For the text-containing cell, return its midpoint in (x, y) coordinate format. 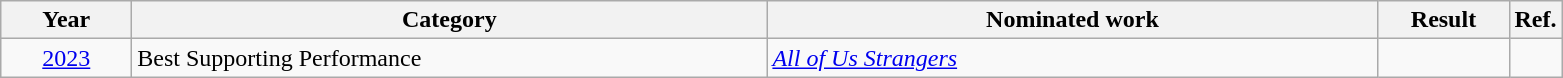
Year (66, 20)
All of Us Strangers (1072, 58)
Best Supporting Performance (450, 58)
Nominated work (1072, 20)
Category (450, 20)
Ref. (1536, 20)
Result (1444, 20)
2023 (66, 58)
